From the cell containing the given text, extract its center point as (X, Y) coordinate. 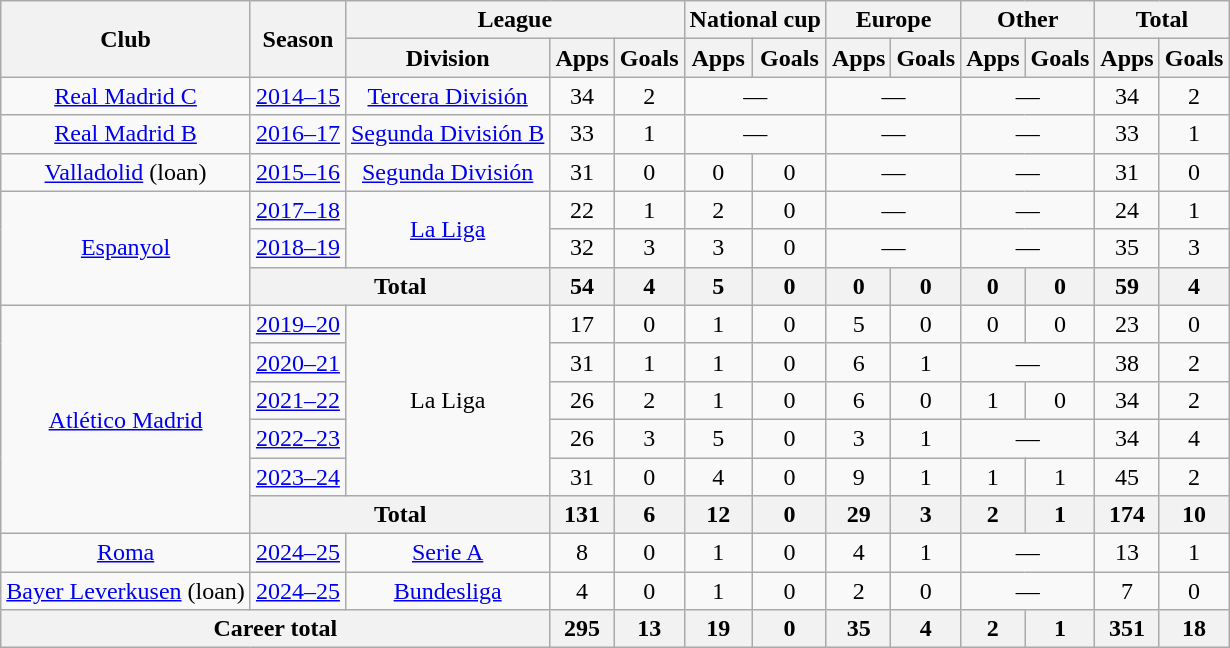
54 (582, 286)
29 (858, 515)
24 (1127, 210)
295 (582, 629)
7 (1127, 591)
2016–17 (298, 134)
8 (582, 553)
Segunda División B (447, 134)
2018–19 (298, 248)
Atlético Madrid (126, 419)
23 (1127, 324)
32 (582, 248)
17 (582, 324)
12 (718, 515)
National cup (755, 20)
Tercera División (447, 96)
Valladolid (loan) (126, 172)
131 (582, 515)
174 (1127, 515)
Bundesliga (447, 591)
351 (1127, 629)
2019–20 (298, 324)
2014–15 (298, 96)
Club (126, 39)
Bayer Leverkusen (loan) (126, 591)
Career total (276, 629)
2017–18 (298, 210)
2021–22 (298, 400)
2023–24 (298, 477)
19 (718, 629)
38 (1127, 362)
Serie A (447, 553)
45 (1127, 477)
10 (1194, 515)
League (514, 20)
Europe (893, 20)
Segunda División (447, 172)
59 (1127, 286)
2020–21 (298, 362)
18 (1194, 629)
Season (298, 39)
Other (1028, 20)
22 (582, 210)
Roma (126, 553)
9 (858, 477)
Real Madrid C (126, 96)
Real Madrid B (126, 134)
2015–16 (298, 172)
2022–23 (298, 438)
Espanyol (126, 248)
Division (447, 58)
